Provide the [X, Y] coordinate of the cell's center where the given text is located.  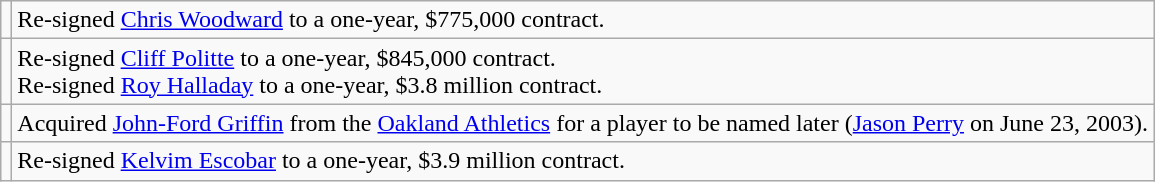
Re-signed Cliff Politte to a one-year, $845,000 contract. Re-signed Roy Halladay to a one-year, $3.8 million contract. [583, 72]
Re-signed Chris Woodward to a one-year, $775,000 contract. [583, 20]
Re-signed Kelvim Escobar to a one-year, $3.9 million contract. [583, 161]
Acquired John-Ford Griffin from the Oakland Athletics for a player to be named later (Jason Perry on June 23, 2003). [583, 123]
